Capture the cell that displays the provided text and extract its [x, y] central coordinate. 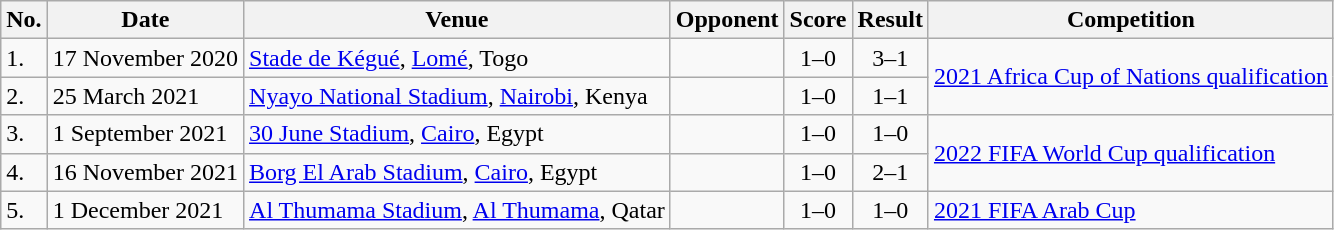
2022 FIFA World Cup qualification [1130, 153]
Stade de Kégué, Lomé, Togo [458, 58]
1–1 [890, 96]
17 November 2020 [145, 58]
2021 FIFA Arab Cup [1130, 210]
2–1 [890, 172]
Opponent [727, 20]
1 December 2021 [145, 210]
Venue [458, 20]
Competition [1130, 20]
1. [24, 58]
Al Thumama Stadium, Al Thumama, Qatar [458, 210]
16 November 2021 [145, 172]
1 September 2021 [145, 134]
Borg El Arab Stadium, Cairo, Egypt [458, 172]
2021 Africa Cup of Nations qualification [1130, 77]
Score [818, 20]
Result [890, 20]
25 March 2021 [145, 96]
Date [145, 20]
Nyayo National Stadium, Nairobi, Kenya [458, 96]
30 June Stadium, Cairo, Egypt [458, 134]
3. [24, 134]
3–1 [890, 58]
No. [24, 20]
2. [24, 96]
5. [24, 210]
4. [24, 172]
